Return (X, Y) of the center of cell containing provided text 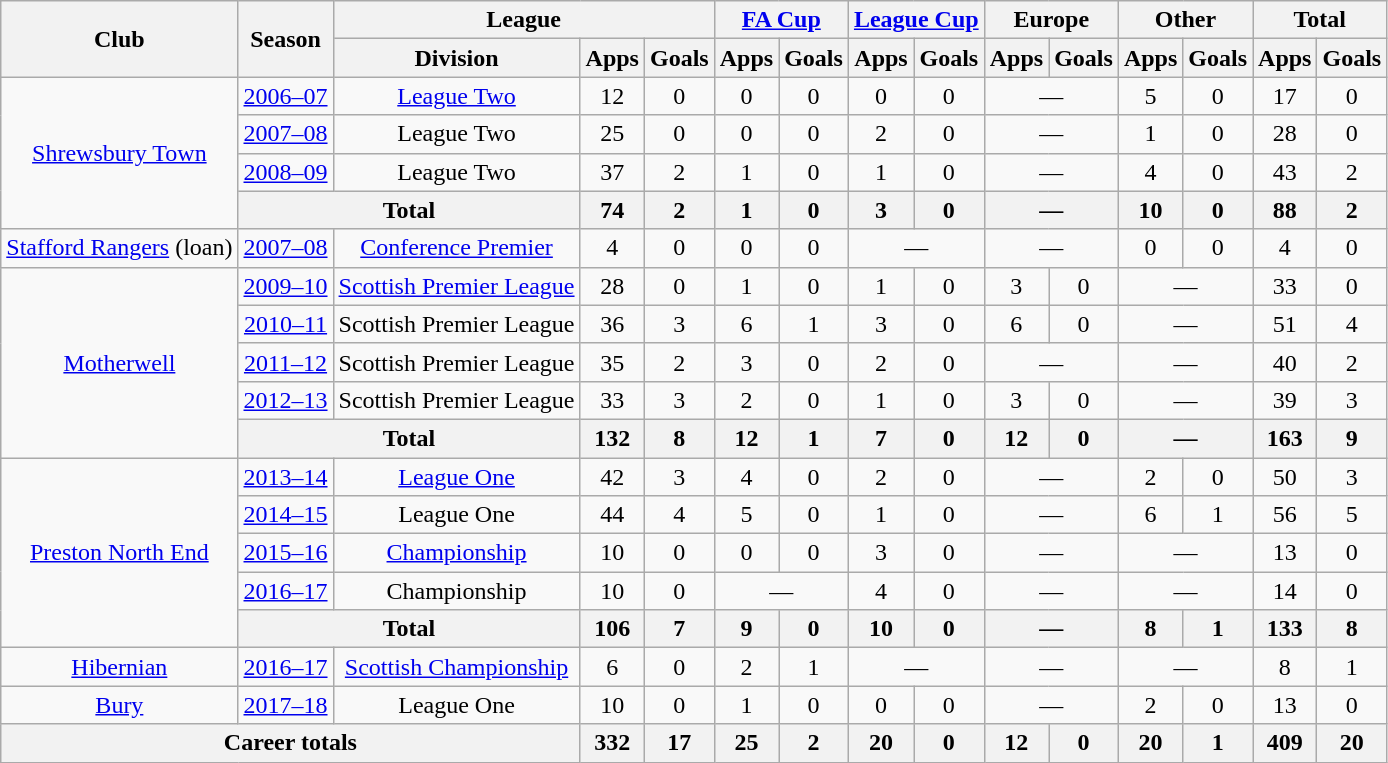
2014–15 (286, 515)
Division (456, 58)
163 (1285, 438)
132 (612, 438)
2011–12 (286, 362)
74 (612, 210)
Season (286, 39)
Other (1185, 20)
Stafford Rangers (loan) (120, 248)
43 (1285, 172)
2010–11 (286, 324)
Europe (1051, 20)
39 (1285, 400)
44 (612, 515)
40 (1285, 362)
37 (612, 172)
Bury (120, 705)
Preston North End (120, 553)
Scottish Championship (456, 667)
133 (1285, 629)
Club (120, 39)
35 (612, 362)
Conference Premier (456, 248)
FA Cup (781, 20)
League Cup (916, 20)
42 (612, 477)
2008–09 (286, 172)
Career totals (290, 743)
332 (612, 743)
14 (1285, 591)
56 (1285, 515)
106 (612, 629)
2013–14 (286, 477)
409 (1285, 743)
2006–07 (286, 96)
Hibernian (120, 667)
50 (1285, 477)
2017–18 (286, 705)
2012–13 (286, 400)
Motherwell (120, 362)
88 (1285, 210)
2015–16 (286, 553)
League (524, 20)
51 (1285, 324)
2009–10 (286, 286)
Shrewsbury Town (120, 153)
36 (612, 324)
